For the text-containing cell, return its midpoint in (X, Y) coordinate format. 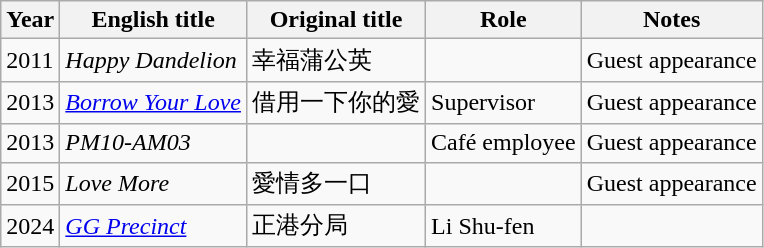
Li Shu-fen (504, 226)
English title (154, 20)
Supervisor (504, 102)
Café employee (504, 143)
幸福蒲公英 (336, 60)
Love More (154, 184)
Year (30, 20)
愛情多一口 (336, 184)
Role (504, 20)
Notes (672, 20)
2015 (30, 184)
借用一下你的愛 (336, 102)
2011 (30, 60)
GG Precinct (154, 226)
2024 (30, 226)
正港分局 (336, 226)
PM10-AM03 (154, 143)
Borrow Your Love (154, 102)
Happy Dandelion (154, 60)
Original title (336, 20)
